Pinpoint the cell where the given text exists, returning its [X, Y] midpoint coordinate. 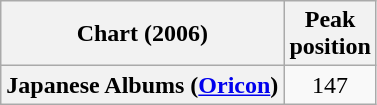
147 [330, 85]
Peak position [330, 34]
Japanese Albums (Oricon) [142, 85]
Chart (2006) [142, 34]
